Return (X, Y) of the center of cell containing provided text 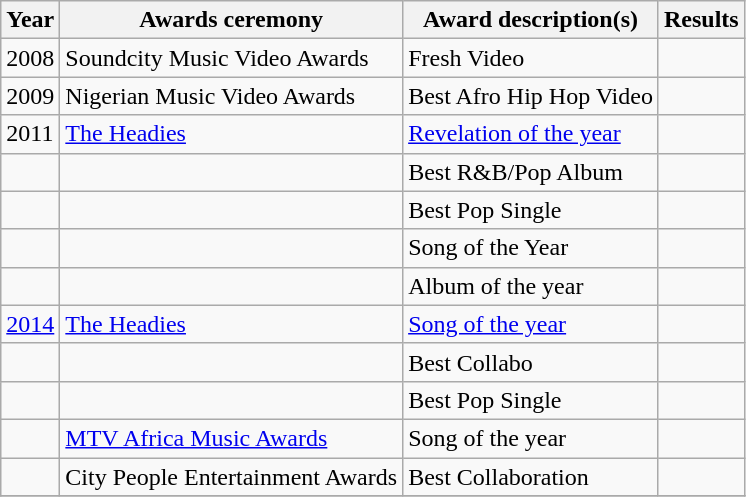
2014 (30, 324)
Revelation of the year (531, 134)
2008 (30, 58)
Best Afro Hip Hop Video (531, 96)
Results (701, 20)
City People Entertainment Awards (232, 477)
Fresh Video (531, 58)
Best Collabo (531, 362)
MTV Africa Music Awards (232, 438)
2011 (30, 134)
Awards ceremony (232, 20)
Song of the Year (531, 248)
Best R&B/Pop Album (531, 172)
2009 (30, 96)
Soundcity Music Video Awards (232, 58)
Best Collaboration (531, 477)
Year (30, 20)
Nigerian Music Video Awards (232, 96)
Award description(s) (531, 20)
Album of the year (531, 286)
